Locate the cell with the specified text and output its [X, Y] center coordinate. 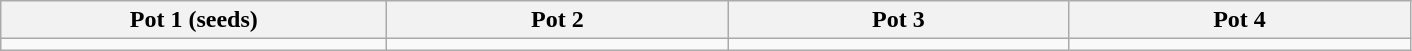
Pot 2 [558, 20]
Pot 3 [898, 20]
Pot 1 (seeds) [194, 20]
Pot 4 [1240, 20]
